Extract the [X, Y] coordinate from the center of the cell holding the provided text.  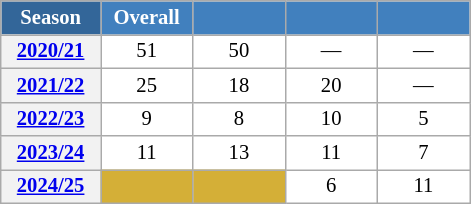
51 [146, 51]
20 [331, 85]
5 [423, 119]
10 [331, 119]
2020/21 [51, 51]
50 [239, 51]
25 [146, 85]
9 [146, 119]
2024/25 [51, 186]
2022/23 [51, 119]
Season [51, 17]
6 [331, 186]
2021/22 [51, 85]
18 [239, 85]
7 [423, 153]
13 [239, 153]
8 [239, 119]
2023/24 [51, 153]
Overall [146, 17]
